Locate the cell with the specified text and output its (X, Y) center coordinate. 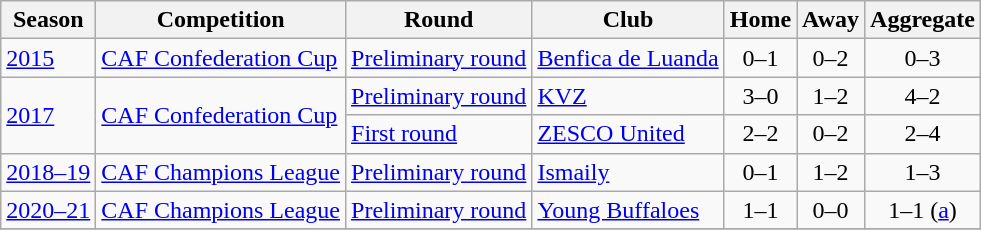
4–2 (923, 96)
3–0 (760, 96)
1–1 (760, 210)
1–3 (923, 172)
2017 (48, 115)
Benfica de Luanda (628, 58)
2–4 (923, 134)
2–2 (760, 134)
Young Buffaloes (628, 210)
2018–19 (48, 172)
Season (48, 20)
Aggregate (923, 20)
Competition (221, 20)
2015 (48, 58)
Home (760, 20)
First round (439, 134)
Ismaily (628, 172)
0–0 (831, 210)
KVZ (628, 96)
ZESCO United (628, 134)
Round (439, 20)
Club (628, 20)
0–3 (923, 58)
1–1 (a) (923, 210)
2020–21 (48, 210)
Away (831, 20)
